Determine the (x, y) coordinate at the center of the cell enclosing the given text.  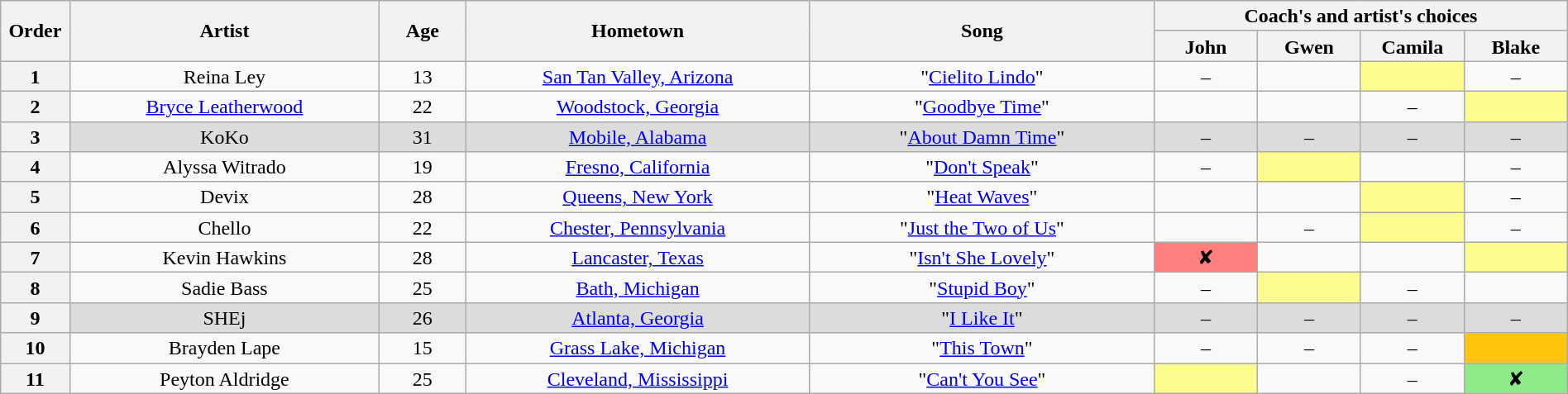
"Isn't She Lovely" (982, 258)
15 (423, 349)
KoKo (225, 137)
19 (423, 167)
2 (35, 106)
1 (35, 76)
Bryce Leatherwood (225, 106)
Queens, New York (638, 197)
Kevin Hawkins (225, 258)
Camila (1413, 46)
31 (423, 137)
Mobile, Alabama (638, 137)
Woodstock, Georgia (638, 106)
"I Like It" (982, 317)
"Stupid Boy" (982, 287)
8 (35, 287)
Age (423, 31)
"Heat Waves" (982, 197)
Artist (225, 31)
26 (423, 317)
10 (35, 349)
Blake (1515, 46)
Sadie Bass (225, 287)
Brayden Lape (225, 349)
Song (982, 31)
"About Damn Time" (982, 137)
11 (35, 378)
3 (35, 137)
Chello (225, 228)
7 (35, 258)
Atlanta, Georgia (638, 317)
John (1206, 46)
Cleveland, Mississippi (638, 378)
Hometown (638, 31)
Reina Ley (225, 76)
Gwen (1310, 46)
5 (35, 197)
Coach's and artist's choices (1361, 17)
6 (35, 228)
4 (35, 167)
"Cielito Lindo" (982, 76)
"Just the Two of Us" (982, 228)
San Tan Valley, Arizona (638, 76)
13 (423, 76)
Lancaster, Texas (638, 258)
Chester, Pennsylvania (638, 228)
Grass Lake, Michigan (638, 349)
Peyton Aldridge (225, 378)
Order (35, 31)
Devix (225, 197)
SHEj (225, 317)
"This Town" (982, 349)
Bath, Michigan (638, 287)
9 (35, 317)
Fresno, California (638, 167)
"Goodbye Time" (982, 106)
"Don't Speak" (982, 167)
"Can't You See" (982, 378)
Alyssa Witrado (225, 167)
